Extract the (X, Y) coordinate from the center of the cell holding the provided text.  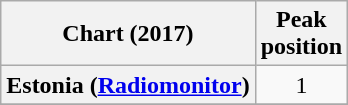
Estonia (Radiomonitor) (128, 85)
1 (301, 85)
Chart (2017) (128, 34)
Peakposition (301, 34)
